Search for the cell housing the specified text and yield its (x, y) center coordinate. 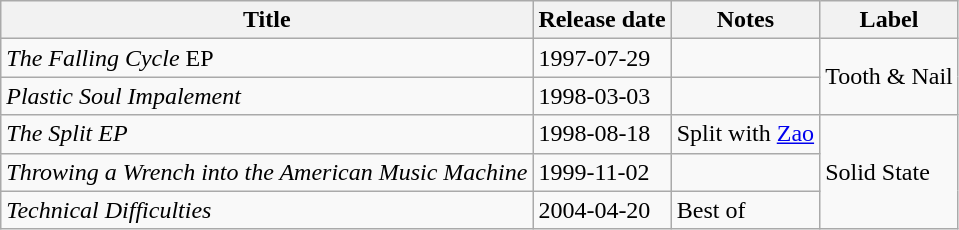
2004-04-20 (602, 210)
Notes (745, 20)
1998-08-18 (602, 134)
Title (267, 20)
The Falling Cycle EP (267, 58)
1997-07-29 (602, 58)
Best of (745, 210)
Technical Difficulties (267, 210)
1998-03-03 (602, 96)
Release date (602, 20)
Plastic Soul Impalement (267, 96)
Throwing a Wrench into the American Music Machine (267, 172)
Tooth & Nail (890, 77)
Solid State (890, 172)
1999-11-02 (602, 172)
Label (890, 20)
The Split EP (267, 134)
Split with Zao (745, 134)
